Identify which cell holds the provided text, then report its [x, y] central coordinate. 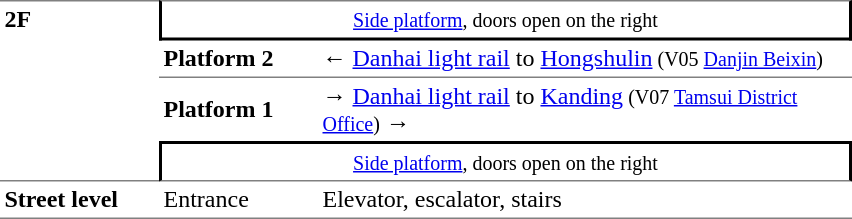
Platform 2 [238, 59]
← Danhai light rail to Hongshulin (V05 Danjin Beixin) [585, 59]
Platform 1 [238, 110]
→ Danhai light rail to Kanding (V07 Tamsui District Office) → [585, 110]
2F [80, 91]
